Find where the given text appears and provide that cell's center as (x, y) coordinate. 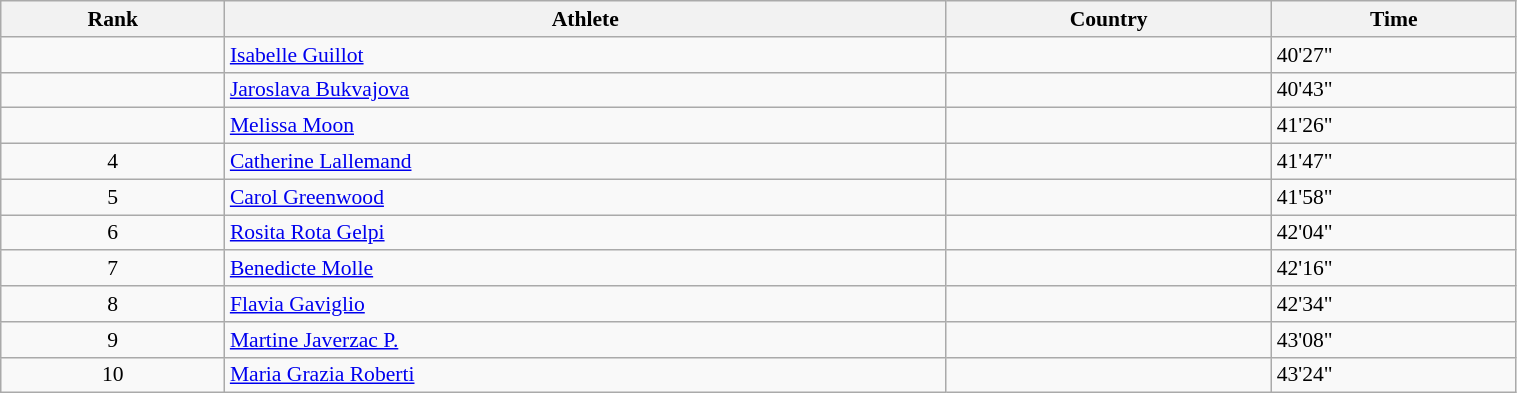
5 (113, 197)
40'43" (1394, 90)
Flavia Gaviglio (586, 304)
41'58" (1394, 197)
4 (113, 162)
40'27" (1394, 55)
Carol Greenwood (586, 197)
Rosita Rota Gelpi (586, 233)
Melissa Moon (586, 126)
Benedicte Molle (586, 269)
Time (1394, 19)
9 (113, 340)
41'47" (1394, 162)
43'08" (1394, 340)
42'16" (1394, 269)
7 (113, 269)
Athlete (586, 19)
10 (113, 375)
Martine Javerzac P. (586, 340)
41'26" (1394, 126)
Isabelle Guillot (586, 55)
43'24" (1394, 375)
Rank (113, 19)
42'34" (1394, 304)
8 (113, 304)
Jaroslava Bukvajova (586, 90)
6 (113, 233)
42'04" (1394, 233)
Catherine Lallemand (586, 162)
Country (1109, 19)
Maria Grazia Roberti (586, 375)
